Identify which cell holds the provided text, then report its [X, Y] central coordinate. 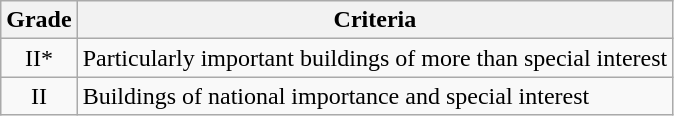
II [39, 96]
Particularly important buildings of more than special interest [375, 58]
Criteria [375, 20]
II* [39, 58]
Buildings of national importance and special interest [375, 96]
Grade [39, 20]
